Scan for the cell matching the given text and deliver its [X, Y] coordinate at center. 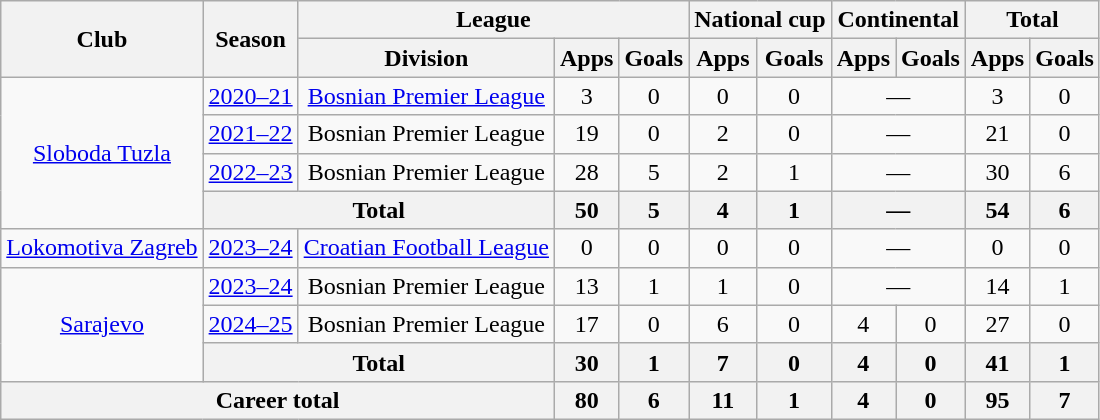
80 [586, 400]
National cup [760, 20]
Continental [898, 20]
2021–22 [250, 134]
Season [250, 39]
Lokomotiva Zagreb [102, 248]
14 [997, 286]
54 [997, 210]
50 [586, 210]
Division [426, 58]
11 [723, 400]
Club [102, 39]
2024–25 [250, 324]
13 [586, 286]
27 [997, 324]
21 [997, 134]
League [494, 20]
Career total [278, 400]
95 [997, 400]
Sloboda Tuzla [102, 153]
19 [586, 134]
Sarajevo [102, 324]
17 [586, 324]
28 [586, 172]
41 [997, 362]
Croatian Football League [426, 248]
2022–23 [250, 172]
2020–21 [250, 96]
